Output the (x, y) coordinate of the center of the cell containing the given text.  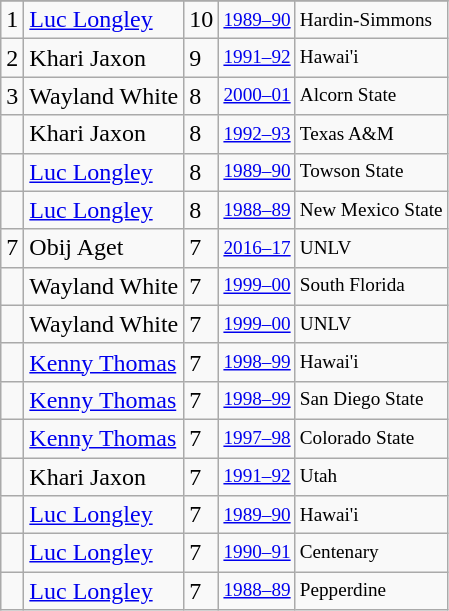
Towson State (371, 172)
Utah (371, 477)
3 (12, 96)
1992–93 (257, 134)
9 (202, 58)
2000–01 (257, 96)
South Florida (371, 286)
1 (12, 20)
Hardin-Simmons (371, 20)
Colorado State (371, 438)
Alcorn State (371, 96)
New Mexico State (371, 210)
10 (202, 20)
Pepperdine (371, 591)
1990–91 (257, 553)
Obij Aget (104, 248)
2016–17 (257, 248)
Texas A&M (371, 134)
San Diego State (371, 400)
1997–98 (257, 438)
2 (12, 58)
Centenary (371, 553)
